Scan for the cell matching the given text and deliver its [X, Y] coordinate at center. 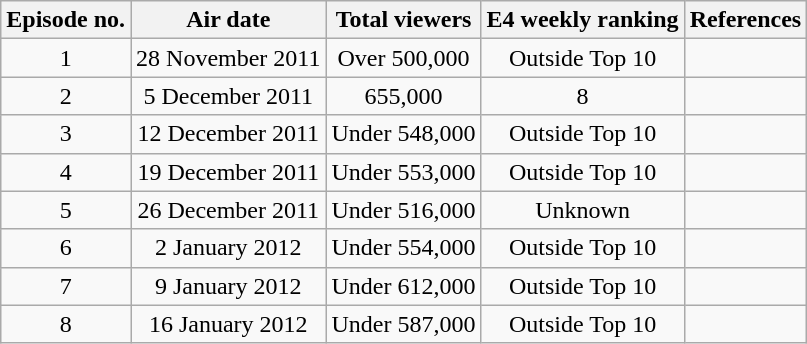
E4 weekly ranking [582, 20]
Episode no. [66, 20]
2 [66, 96]
Under 516,000 [404, 210]
4 [66, 172]
7 [66, 286]
3 [66, 134]
Under 612,000 [404, 286]
Air date [228, 20]
Over 500,000 [404, 58]
9 January 2012 [228, 286]
References [746, 20]
28 November 2011 [228, 58]
5 December 2011 [228, 96]
26 December 2011 [228, 210]
Under 587,000 [404, 324]
Under 553,000 [404, 172]
16 January 2012 [228, 324]
19 December 2011 [228, 172]
6 [66, 248]
Unknown [582, 210]
Under 554,000 [404, 248]
Under 548,000 [404, 134]
655,000 [404, 96]
2 January 2012 [228, 248]
Total viewers [404, 20]
12 December 2011 [228, 134]
5 [66, 210]
1 [66, 58]
